Provide the [X, Y] coordinate of the cell's center where the given text is located.  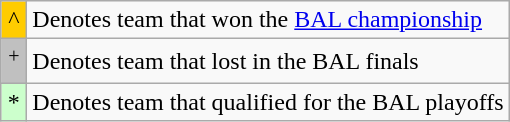
Denotes team that qualified for the BAL playoffs [268, 102]
Denotes team that lost in the BAL finals [268, 62]
^ [14, 20]
* [14, 102]
+ [14, 62]
Denotes team that won the BAL championship [268, 20]
